Capture the cell that displays the provided text and extract its [x, y] central coordinate. 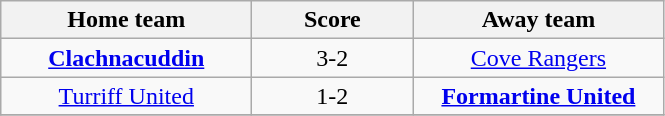
Clachnacuddin [126, 58]
Formartine United [538, 96]
Away team [538, 20]
Score [332, 20]
Home team [126, 20]
Turriff United [126, 96]
3-2 [332, 58]
Cove Rangers [538, 58]
1-2 [332, 96]
